Provide the (X, Y) coordinate of the cell's center where the given text is located.  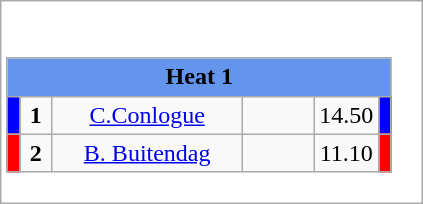
14.50 (346, 115)
11.10 (346, 153)
B. Buitendag (148, 153)
1 (36, 115)
Heat 1 1 C.Conlogue 14.50 2 B. Buitendag 11.10 (212, 102)
2 (36, 153)
C.Conlogue (148, 115)
Heat 1 (199, 77)
